Locate the cell with the specified text and output its [X, Y] center coordinate. 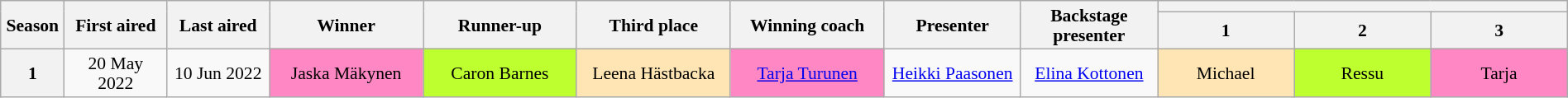
Third place [653, 25]
Michael [1226, 72]
Tarja Turunen [807, 72]
Heikki Paasonen [953, 72]
Backstage presenter [1088, 25]
20 May 2022 [116, 72]
10 Jun 2022 [218, 72]
3 [1499, 30]
Runner-up [500, 25]
Season [33, 25]
Winning coach [807, 25]
Last aired [218, 25]
Tarja [1499, 72]
Leena Hästbacka [653, 72]
Caron Barnes [500, 72]
Ressu [1363, 72]
Presenter [953, 25]
Jaska Mäkynen [347, 72]
Elina Kottonen [1088, 72]
Winner [347, 25]
2 [1363, 30]
First aired [116, 25]
